Output the (x, y) coordinate of the center of the cell containing the given text.  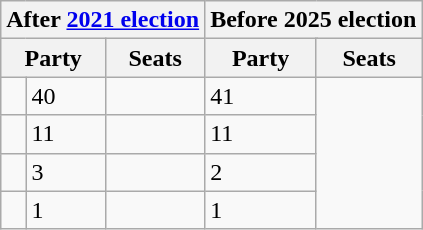
3 (66, 172)
2 (261, 172)
After 2021 election (103, 20)
Before 2025 election (314, 20)
41 (261, 96)
40 (66, 96)
